Provide the (X, Y) coordinate of the cell's center where the given text is located.  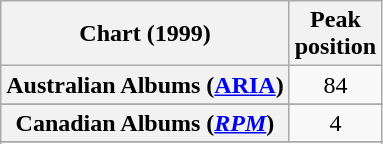
4 (335, 123)
Canadian Albums (RPM) (145, 123)
Australian Albums (ARIA) (145, 85)
84 (335, 85)
Chart (1999) (145, 34)
Peakposition (335, 34)
